Detect which cell encompasses the target text, then output its (x, y) center coordinate. 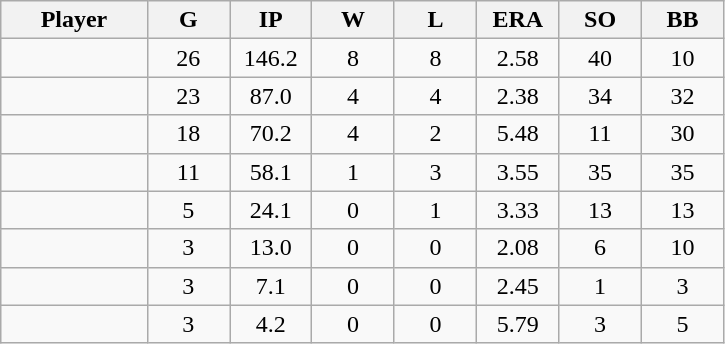
24.1 (271, 210)
2.58 (518, 58)
23 (188, 96)
2.08 (518, 248)
5.79 (518, 324)
7.1 (271, 286)
87.0 (271, 96)
13.0 (271, 248)
146.2 (271, 58)
3.33 (518, 210)
6 (600, 248)
58.1 (271, 172)
32 (682, 96)
40 (600, 58)
W (353, 20)
34 (600, 96)
26 (188, 58)
2 (435, 134)
BB (682, 20)
ERA (518, 20)
70.2 (271, 134)
L (435, 20)
G (188, 20)
Player (74, 20)
4.2 (271, 324)
SO (600, 20)
18 (188, 134)
2.45 (518, 286)
3.55 (518, 172)
IP (271, 20)
5.48 (518, 134)
30 (682, 134)
2.38 (518, 96)
